Return the (X, Y) coordinate for the center point of the cell that contains the specified text.  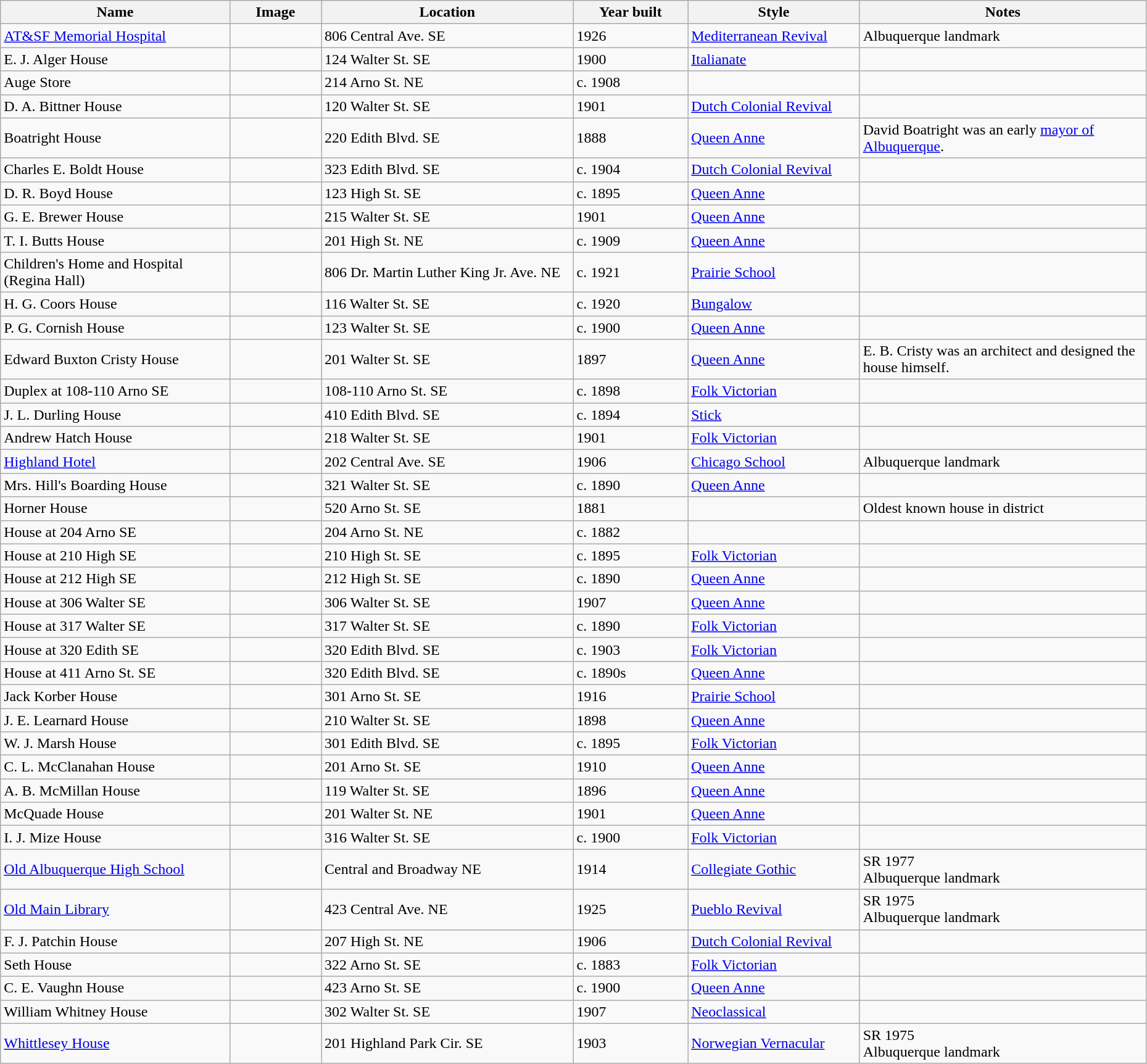
Jack Korber House (115, 696)
204 Arno St. NE (447, 532)
Mediterranean Revival (774, 36)
806 Central Ave. SE (447, 36)
Charles E. Boldt House (115, 170)
I. J. Mize House (115, 837)
123 Walter St. SE (447, 328)
T. I. Butts House (115, 240)
c. 1908 (631, 83)
William Whitney House (115, 1012)
House at 210 High SE (115, 555)
321 Walter St. SE (447, 485)
Style (774, 12)
SR 1977Albuquerque landmark (1003, 869)
Pueblo Revival (774, 910)
1897 (631, 359)
E. J. Alger House (115, 59)
Edward Buxton Cristy House (115, 359)
410 Edith Blvd. SE (447, 415)
215 Walter St. SE (447, 217)
c. 1890s (631, 673)
220 Edith Blvd. SE (447, 138)
119 Walter St. SE (447, 791)
c. 1921 (631, 272)
120 Walter St. SE (447, 106)
1916 (631, 696)
Old Main Library (115, 910)
Children's Home and Hospital (Regina Hall) (115, 272)
Horner House (115, 509)
C. E. Vaughn House (115, 988)
House at 306 Walter SE (115, 602)
C. L. McClanahan House (115, 767)
423 Arno St. SE (447, 988)
301 Edith Blvd. SE (447, 744)
202 Central Ave. SE (447, 462)
Boatright House (115, 138)
House at 411 Arno St. SE (115, 673)
Bungalow (774, 304)
Auge Store (115, 83)
Stick (774, 415)
423 Central Ave. NE (447, 910)
1900 (631, 59)
520 Arno St. SE (447, 509)
1926 (631, 36)
House at 320 Edith SE (115, 649)
Old Albuquerque High School (115, 869)
Notes (1003, 12)
W. J. Marsh House (115, 744)
1914 (631, 869)
1896 (631, 791)
Seth House (115, 965)
J. E. Learnard House (115, 720)
301 Arno St. SE (447, 696)
806 Dr. Martin Luther King Jr. Ave. NE (447, 272)
AT&SF Memorial Hospital (115, 36)
G. E. Brewer House (115, 217)
McQuade House (115, 814)
Image (275, 12)
1881 (631, 509)
306 Walter St. SE (447, 602)
Duplex at 108-110 Arno SE (115, 391)
214 Arno St. NE (447, 83)
David Boatright was an early mayor of Albuquerque. (1003, 138)
Mrs. Hill's Boarding House (115, 485)
A. B. McMillan House (115, 791)
Andrew Hatch House (115, 438)
123 High St. SE (447, 193)
F. J. Patchin House (115, 941)
c. 1904 (631, 170)
J. L. Durling House (115, 415)
H. G. Coors House (115, 304)
210 High St. SE (447, 555)
Location (447, 12)
1910 (631, 767)
201 Highland Park Cir. SE (447, 1043)
c. 1883 (631, 965)
201 High St. NE (447, 240)
323 Edith Blvd. SE (447, 170)
1888 (631, 138)
Italianate (774, 59)
House at 212 High SE (115, 579)
124 Walter St. SE (447, 59)
c. 1894 (631, 415)
Collegiate Gothic (774, 869)
Chicago School (774, 462)
Year built (631, 12)
316 Walter St. SE (447, 837)
116 Walter St. SE (447, 304)
D. R. Boyd House (115, 193)
Neoclassical (774, 1012)
1903 (631, 1043)
108-110 Arno St. SE (447, 391)
c. 1920 (631, 304)
Name (115, 12)
House at 204 Arno SE (115, 532)
c. 1898 (631, 391)
D. A. Bittner House (115, 106)
210 Walter St. SE (447, 720)
House at 317 Walter SE (115, 626)
c. 1882 (631, 532)
P. G. Cornish House (115, 328)
c. 1909 (631, 240)
207 High St. NE (447, 941)
218 Walter St. SE (447, 438)
1898 (631, 720)
Norwegian Vernacular (774, 1043)
c. 1903 (631, 649)
201 Walter St. SE (447, 359)
212 High St. SE (447, 579)
201 Arno St. SE (447, 767)
322 Arno St. SE (447, 965)
317 Walter St. SE (447, 626)
Whittlesey House (115, 1043)
201 Walter St. NE (447, 814)
Oldest known house in district (1003, 509)
1925 (631, 910)
E. B. Cristy was an architect and designed the house himself. (1003, 359)
Highland Hotel (115, 462)
302 Walter St. SE (447, 1012)
Central and Broadway NE (447, 869)
